Return (X, Y) of the center of cell containing provided text 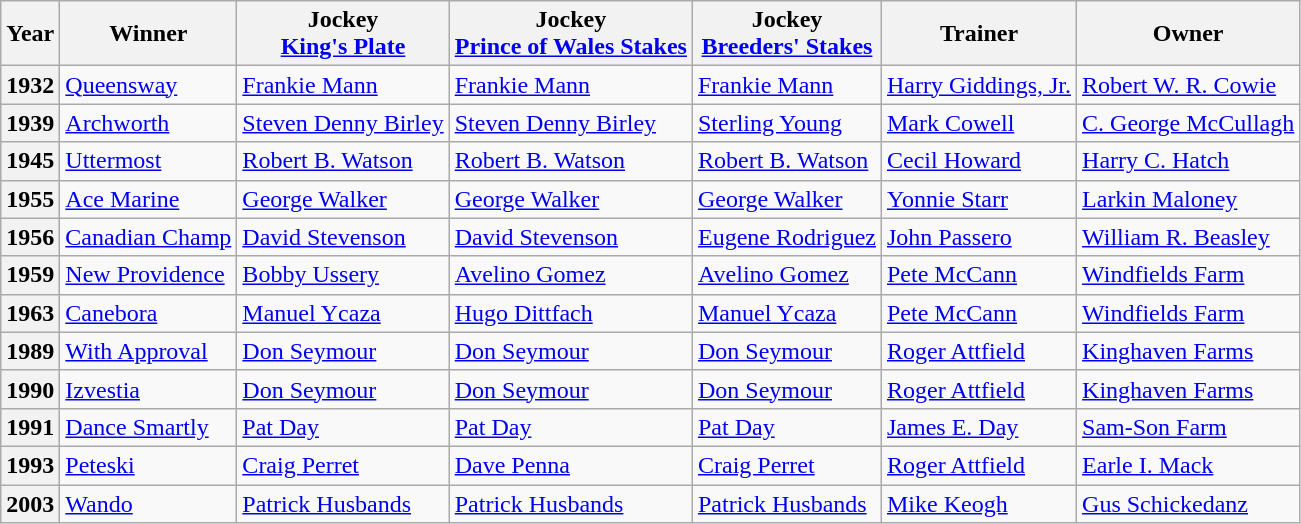
1932 (30, 85)
William R. Beasley (1188, 237)
Ace Marine (148, 199)
Sam-Son Farm (1188, 427)
Wando (148, 503)
Archworth (148, 123)
Winner (148, 34)
Hugo Dittfach (570, 313)
C. George McCullagh (1188, 123)
Uttermost (148, 161)
JockeyKing's Plate (343, 34)
Cecil Howard (978, 161)
Mike Keogh (978, 503)
Harry C. Hatch (1188, 161)
2003 (30, 503)
JockeyBreeders' Stakes (786, 34)
1990 (30, 389)
1956 (30, 237)
John Passero (978, 237)
1939 (30, 123)
JockeyPrince of Wales Stakes (570, 34)
James E. Day (978, 427)
1989 (30, 351)
1991 (30, 427)
Harry Giddings, Jr. (978, 85)
1993 (30, 465)
Mark Cowell (978, 123)
New Providence (148, 275)
1959 (30, 275)
Gus Schickedanz (1188, 503)
Trainer (978, 34)
Canebora (148, 313)
Queensway (148, 85)
Sterling Young (786, 123)
Robert W. R. Cowie (1188, 85)
Izvestia (148, 389)
Yonnie Starr (978, 199)
Peteski (148, 465)
1955 (30, 199)
Eugene Rodriguez (786, 237)
Bobby Ussery (343, 275)
1945 (30, 161)
1963 (30, 313)
With Approval (148, 351)
Dance Smartly (148, 427)
Dave Penna (570, 465)
Year (30, 34)
Larkin Maloney (1188, 199)
Canadian Champ (148, 237)
Earle I. Mack (1188, 465)
Owner (1188, 34)
